Identify which cell holds the provided text, then report its [x, y] central coordinate. 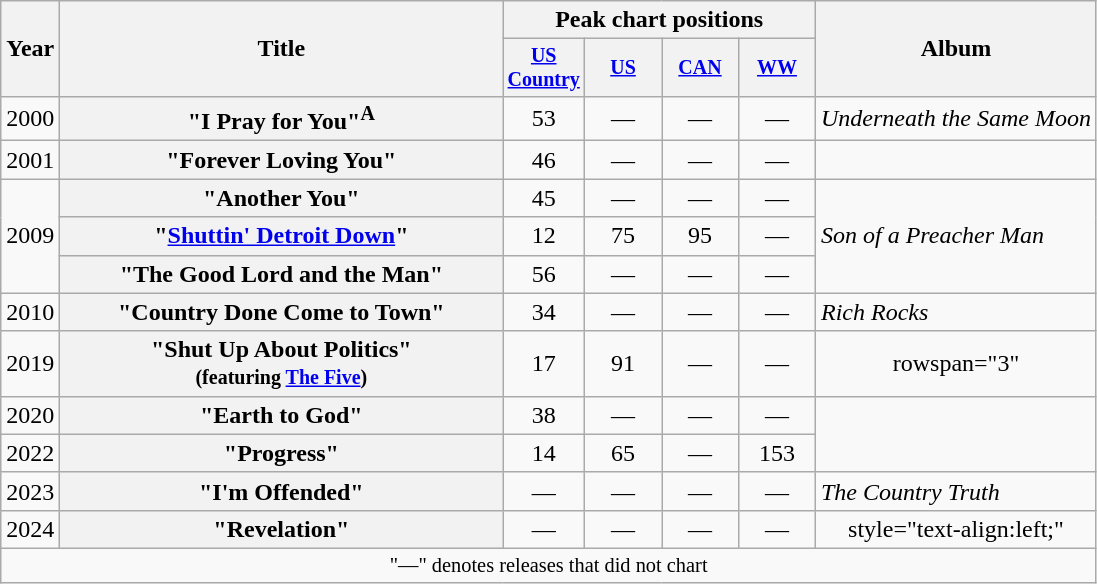
"Forever Loving You" [282, 160]
2020 [30, 415]
The Country Truth [956, 491]
Peak chart positions [660, 20]
65 [624, 453]
CAN [700, 68]
2023 [30, 491]
91 [624, 364]
"Another You" [282, 198]
Rich Rocks [956, 312]
12 [544, 236]
"I Pray for You"A [282, 118]
153 [776, 453]
95 [700, 236]
Title [282, 49]
75 [624, 236]
2009 [30, 236]
Album [956, 49]
Son of a Preacher Man [956, 236]
53 [544, 118]
2022 [30, 453]
45 [544, 198]
WW [776, 68]
34 [544, 312]
17 [544, 364]
"Shuttin' Detroit Down" [282, 236]
2001 [30, 160]
US Country [544, 68]
"Country Done Come to Town" [282, 312]
Underneath the Same Moon [956, 118]
46 [544, 160]
Year [30, 49]
"I'm Offended" [282, 491]
"Earth to God" [282, 415]
"Progress" [282, 453]
"Revelation" [282, 529]
"Shut Up About Politics"(featuring The Five) [282, 364]
2010 [30, 312]
US [624, 68]
38 [544, 415]
rowspan="3" [956, 364]
2000 [30, 118]
56 [544, 274]
14 [544, 453]
2019 [30, 364]
"The Good Lord and the Man" [282, 274]
2024 [30, 529]
"—" denotes releases that did not chart [549, 565]
style="text-align:left;" [956, 529]
